From the cell containing the given text, extract its center point as (x, y) coordinate. 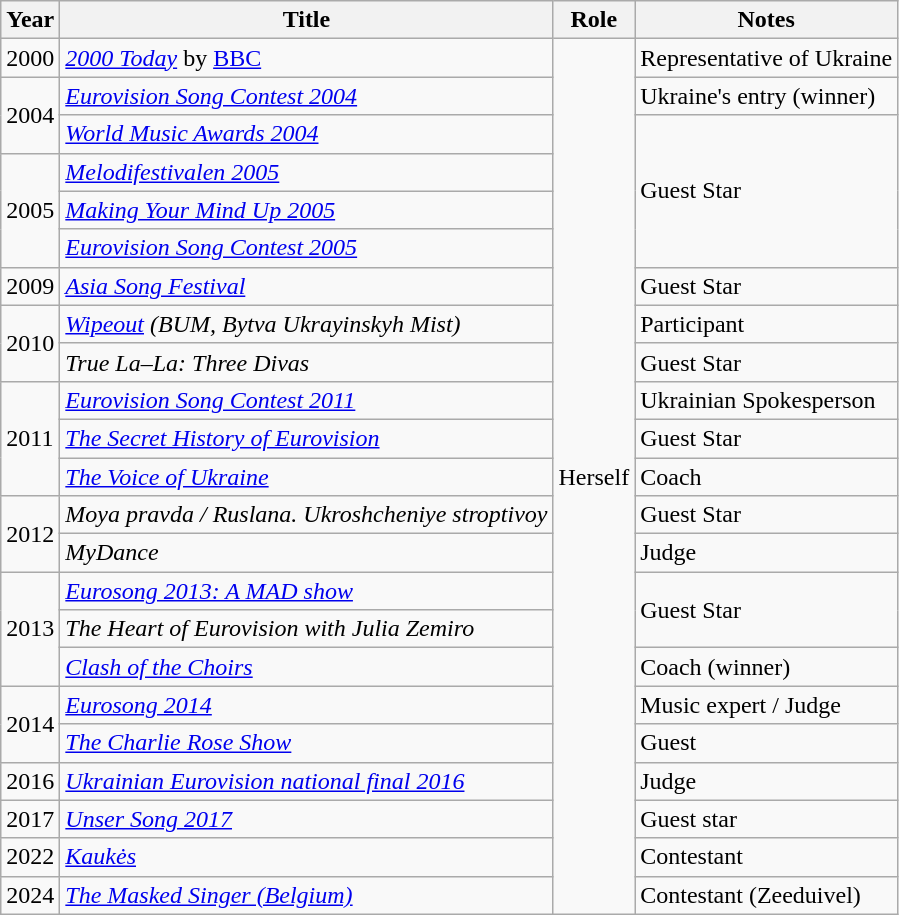
Melodifestivalen 2005 (306, 172)
Guest (766, 743)
MyDance (306, 553)
2016 (30, 781)
Clash of the Choirs (306, 667)
2010 (30, 343)
Ukraine's entry (winner) (766, 96)
True La–La: Three Divas (306, 362)
2004 (30, 115)
Guest star (766, 819)
The Secret History of Eurovision (306, 438)
Unser Song 2017 (306, 819)
Asia Song Festival (306, 286)
Eurovision Song Contest 2005 (306, 248)
Contestant (Zeeduivel) (766, 895)
2012 (30, 534)
Herself (594, 476)
Ukrainian Spokesperson (766, 400)
The Charlie Rose Show (306, 743)
World Music Awards 2004 (306, 134)
2013 (30, 629)
2024 (30, 895)
2017 (30, 819)
Role (594, 20)
Eurosong 2013: A MAD show (306, 591)
Eurosong 2014 (306, 705)
The Masked Singer (Belgium) (306, 895)
2022 (30, 857)
Eurovision Song Contest 2004 (306, 96)
Ukrainian Eurovision national final 2016 (306, 781)
2009 (30, 286)
Eurovision Song Contest 2011 (306, 400)
The Heart of Eurovision with Julia Zemiro (306, 629)
Music expert / Judge (766, 705)
2014 (30, 724)
2011 (30, 438)
Wipeout (BUM, Bytva Ukrayinskyh Mist) (306, 324)
2005 (30, 210)
Participant (766, 324)
Making Your Mind Up 2005 (306, 210)
The Voice of Ukraine (306, 477)
Title (306, 20)
Contestant (766, 857)
Year (30, 20)
2000 Today by BBC (306, 58)
2000 (30, 58)
Notes (766, 20)
Representative of Ukraine (766, 58)
Сoach (winner) (766, 667)
Coach (766, 477)
Moya pravda / Ruslana. Ukroshcheniye stroptivoy (306, 515)
Kaukės (306, 857)
